Scan for the cell matching the given text and deliver its (X, Y) coordinate at center. 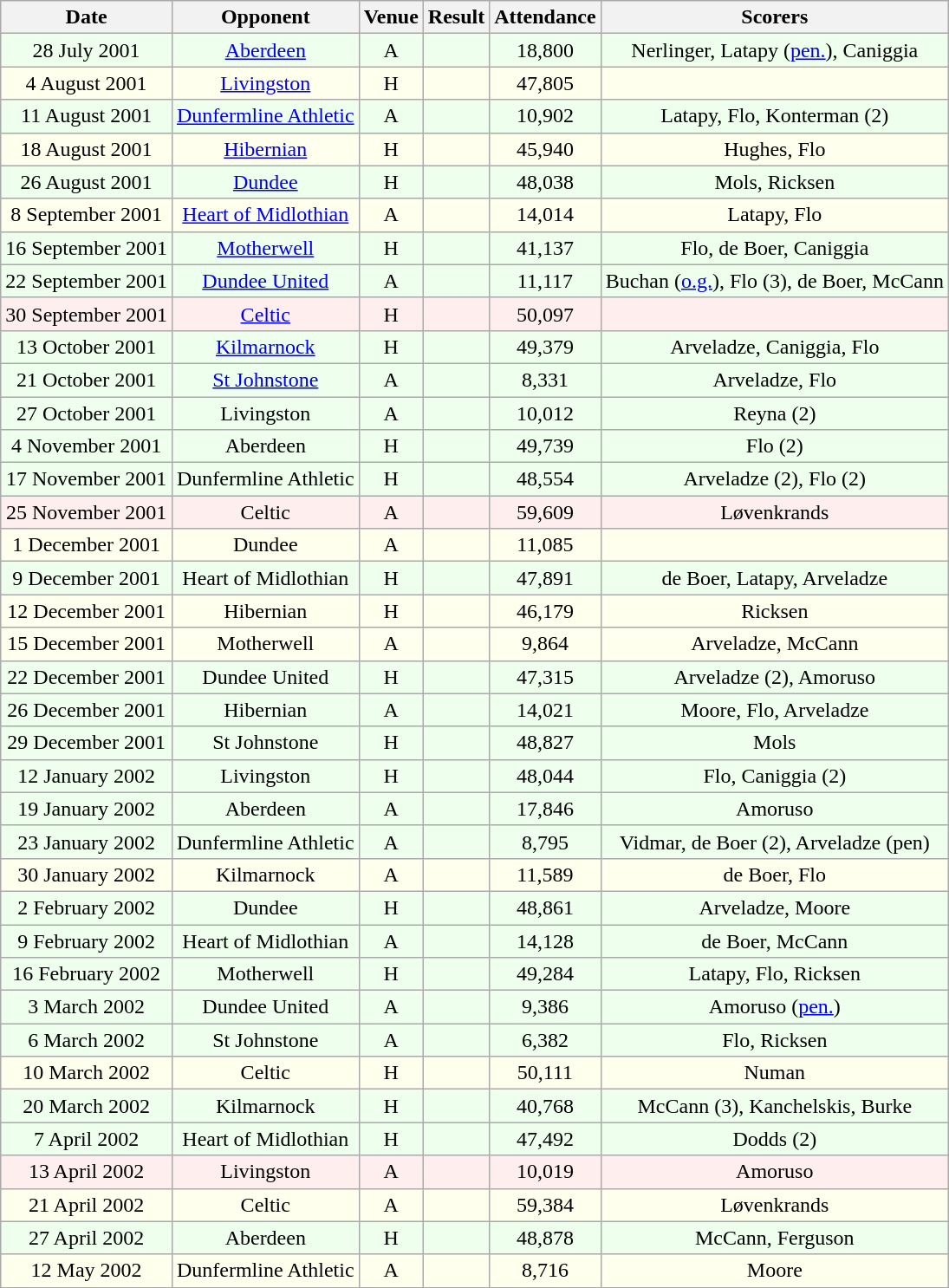
10,019 (545, 1172)
20 March 2002 (87, 1106)
14,014 (545, 215)
Venue (391, 17)
30 January 2002 (87, 875)
Latapy, Flo, Ricksen (775, 974)
Arveladze (2), Amoruso (775, 677)
8 September 2001 (87, 215)
Arveladze, Moore (775, 907)
28 July 2001 (87, 50)
16 February 2002 (87, 974)
Vidmar, de Boer (2), Arveladze (pen) (775, 842)
12 January 2002 (87, 776)
17 November 2001 (87, 479)
10,902 (545, 116)
9,864 (545, 644)
Hughes, Flo (775, 149)
45,940 (545, 149)
8,716 (545, 1271)
de Boer, Latapy, Arveladze (775, 578)
10,012 (545, 413)
Latapy, Flo (775, 215)
48,827 (545, 743)
Attendance (545, 17)
50,097 (545, 314)
29 December 2001 (87, 743)
13 April 2002 (87, 1172)
Flo, Caniggia (2) (775, 776)
48,038 (545, 182)
18 August 2001 (87, 149)
9 December 2001 (87, 578)
14,021 (545, 710)
48,554 (545, 479)
47,891 (545, 578)
4 November 2001 (87, 446)
Flo, de Boer, Caniggia (775, 248)
49,379 (545, 347)
9,386 (545, 1007)
22 December 2001 (87, 677)
de Boer, McCann (775, 940)
21 April 2002 (87, 1205)
McCann (3), Kanchelskis, Burke (775, 1106)
8,795 (545, 842)
25 November 2001 (87, 512)
49,739 (545, 446)
50,111 (545, 1073)
27 April 2002 (87, 1238)
Moore, Flo, Arveladze (775, 710)
10 March 2002 (87, 1073)
27 October 2001 (87, 413)
Numan (775, 1073)
Dodds (2) (775, 1139)
Latapy, Flo, Konterman (2) (775, 116)
Reyna (2) (775, 413)
14,128 (545, 940)
Date (87, 17)
7 April 2002 (87, 1139)
12 December 2001 (87, 611)
Moore (775, 1271)
13 October 2001 (87, 347)
59,609 (545, 512)
2 February 2002 (87, 907)
46,179 (545, 611)
Ricksen (775, 611)
15 December 2001 (87, 644)
Arveladze, Caniggia, Flo (775, 347)
21 October 2001 (87, 380)
26 August 2001 (87, 182)
Mols (775, 743)
McCann, Ferguson (775, 1238)
48,878 (545, 1238)
12 May 2002 (87, 1271)
59,384 (545, 1205)
16 September 2001 (87, 248)
23 January 2002 (87, 842)
Nerlinger, Latapy (pen.), Caniggia (775, 50)
47,805 (545, 83)
49,284 (545, 974)
Arveladze, McCann (775, 644)
11,117 (545, 281)
41,137 (545, 248)
Result (456, 17)
18,800 (545, 50)
Buchan (o.g.), Flo (3), de Boer, McCann (775, 281)
6 March 2002 (87, 1040)
22 September 2001 (87, 281)
17,846 (545, 809)
Flo (2) (775, 446)
19 January 2002 (87, 809)
de Boer, Flo (775, 875)
11 August 2001 (87, 116)
Flo, Ricksen (775, 1040)
30 September 2001 (87, 314)
48,861 (545, 907)
6,382 (545, 1040)
Arveladze (2), Flo (2) (775, 479)
47,492 (545, 1139)
11,085 (545, 545)
9 February 2002 (87, 940)
48,044 (545, 776)
Mols, Ricksen (775, 182)
4 August 2001 (87, 83)
Arveladze, Flo (775, 380)
Opponent (265, 17)
8,331 (545, 380)
40,768 (545, 1106)
11,589 (545, 875)
Scorers (775, 17)
Amoruso (pen.) (775, 1007)
26 December 2001 (87, 710)
3 March 2002 (87, 1007)
1 December 2001 (87, 545)
47,315 (545, 677)
